Find where the given text appears and provide that cell's center as (X, Y) coordinate. 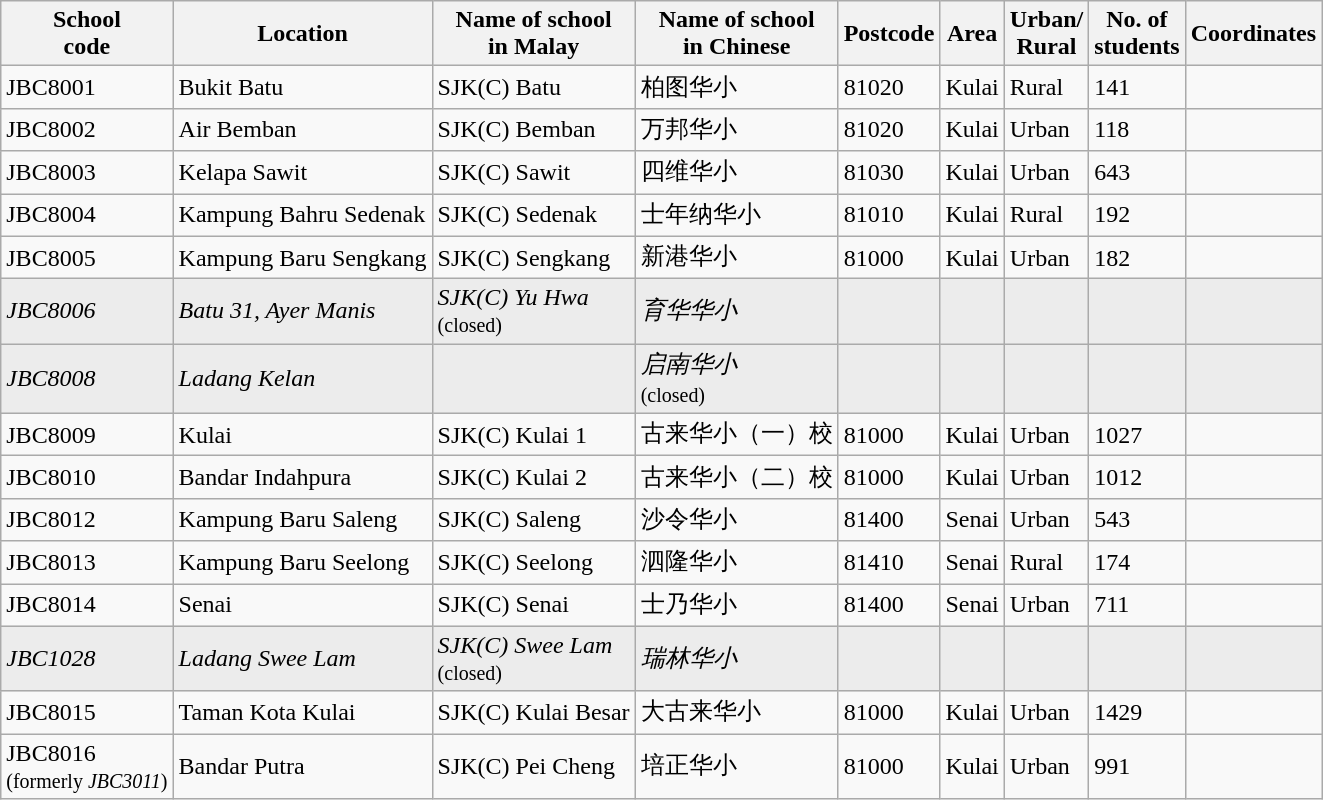
Bandar Indahpura (302, 478)
JBC8005 (87, 258)
Urban/Rural (1046, 34)
Area (972, 34)
古来华小（二）校 (736, 478)
JBC8014 (87, 606)
JBC1028 (87, 658)
Kampung Baru Seelong (302, 562)
Kampung Bahru Sedenak (302, 216)
SJK(C) Kulai 2 (534, 478)
Postcode (889, 34)
万邦华小 (736, 130)
Bukit Batu (302, 88)
Ladang Swee Lam (302, 658)
JBC8009 (87, 434)
JBC8012 (87, 520)
SJK(C) Sawit (534, 172)
士乃华小 (736, 606)
JBC8010 (87, 478)
沙令华小 (736, 520)
Schoolcode (87, 34)
SJK(C) Yu Hwa(closed) (534, 312)
育华华小 (736, 312)
174 (1137, 562)
JBC8003 (87, 172)
培正华小 (736, 766)
543 (1137, 520)
141 (1137, 88)
SJK(C) Sengkang (534, 258)
四维华小 (736, 172)
711 (1137, 606)
SJK(C) Sedenak (534, 216)
118 (1137, 130)
大古来华小 (736, 712)
JBC8001 (87, 88)
SJK(C) Pei Cheng (534, 766)
182 (1137, 258)
Name of schoolin Chinese (736, 34)
士年纳华小 (736, 216)
643 (1137, 172)
Air Bemban (302, 130)
柏图华小 (736, 88)
SJK(C) Saleng (534, 520)
SJK(C) Bemban (534, 130)
JBC8008 (87, 379)
No. ofstudents (1137, 34)
192 (1137, 216)
JBC8002 (87, 130)
JBC8015 (87, 712)
Taman Kota Kulai (302, 712)
Batu 31, Ayer Manis (302, 312)
Kelapa Sawit (302, 172)
JBC8013 (87, 562)
JBC8006 (87, 312)
Kampung Baru Saleng (302, 520)
SJK(C) Kulai 1 (534, 434)
瑞林华小 (736, 658)
81010 (889, 216)
Ladang Kelan (302, 379)
991 (1137, 766)
新港华小 (736, 258)
JBC8004 (87, 216)
1012 (1137, 478)
泗隆华小 (736, 562)
Location (302, 34)
SJK(C) Kulai Besar (534, 712)
启南华小(closed) (736, 379)
1027 (1137, 434)
81410 (889, 562)
SJK(C) Swee Lam(closed) (534, 658)
古来华小（一）校 (736, 434)
SJK(C) Senai (534, 606)
Coordinates (1253, 34)
Name of schoolin Malay (534, 34)
SJK(C) Seelong (534, 562)
SJK(C) Batu (534, 88)
JBC8016(formerly JBC3011) (87, 766)
1429 (1137, 712)
Bandar Putra (302, 766)
Kampung Baru Sengkang (302, 258)
81030 (889, 172)
